Return the [X, Y] coordinate for the center point of the cell that contains the specified text.  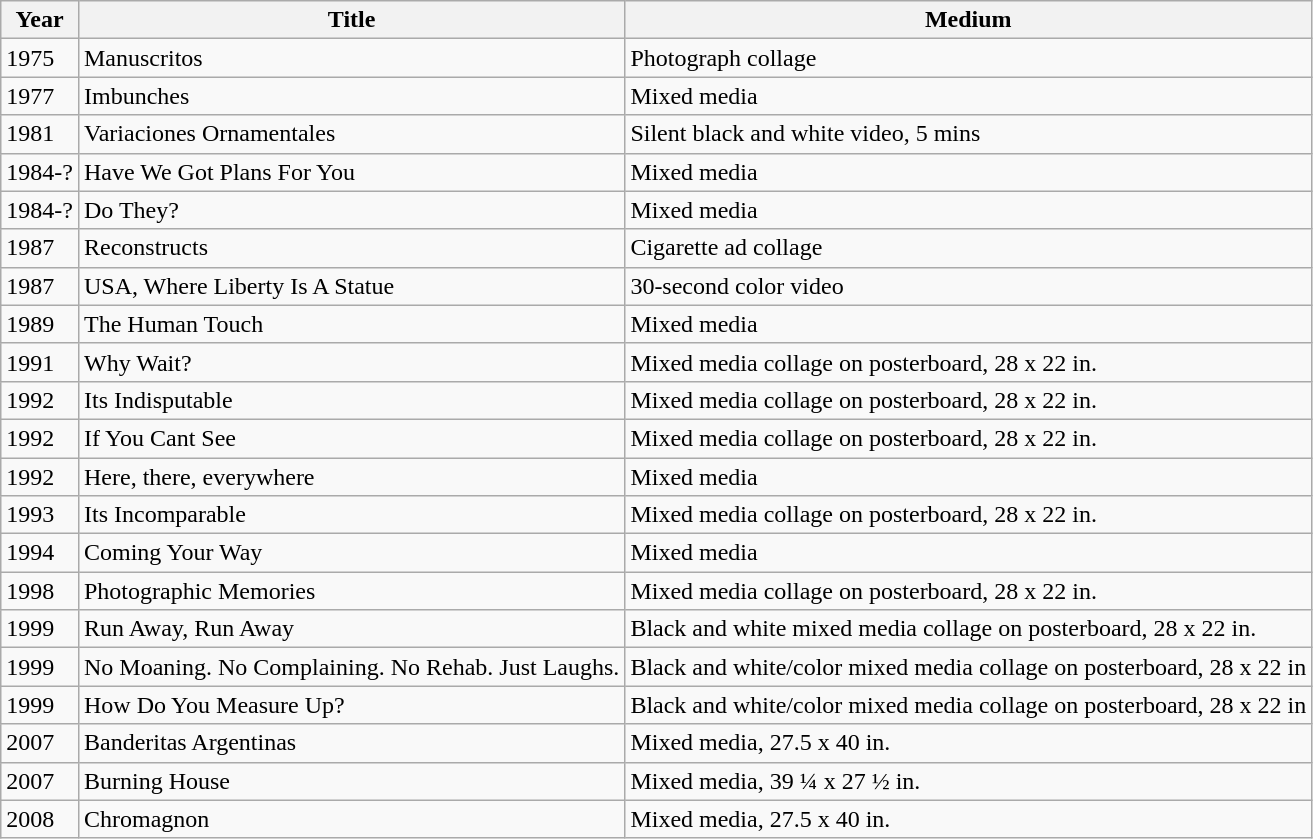
Chromagnon [351, 819]
Silent black and white video, 5 mins [968, 134]
Variaciones Ornamentales [351, 134]
Imbunches [351, 96]
Cigarette ad collage [968, 248]
Medium [968, 20]
Coming Your Way [351, 553]
Have We Got Plans For You [351, 172]
No Moaning. No Complaining. No Rehab. Just Laughs. [351, 667]
1975 [40, 58]
1994 [40, 553]
Here, there, everywhere [351, 477]
1991 [40, 362]
Photographic Memories [351, 591]
1998 [40, 591]
Burning House [351, 781]
Run Away, Run Away [351, 629]
Its Incomparable [351, 515]
The Human Touch [351, 324]
Why Wait? [351, 362]
Reconstructs [351, 248]
Title [351, 20]
Manuscritos [351, 58]
1989 [40, 324]
1993 [40, 515]
2008 [40, 819]
Black and white mixed media collage on posterboard, 28 x 22 in. [968, 629]
Do They? [351, 210]
Mixed media, 39 ¼ x 27 ½ in. [968, 781]
1977 [40, 96]
USA, Where Liberty Is A Statue [351, 286]
30-second color video [968, 286]
How Do You Measure Up? [351, 705]
1981 [40, 134]
Its Indisputable [351, 400]
Year [40, 20]
If You Cant See [351, 438]
Banderitas Argentinas [351, 743]
Photograph collage [968, 58]
